From the cell containing the given text, extract its center point as [x, y] coordinate. 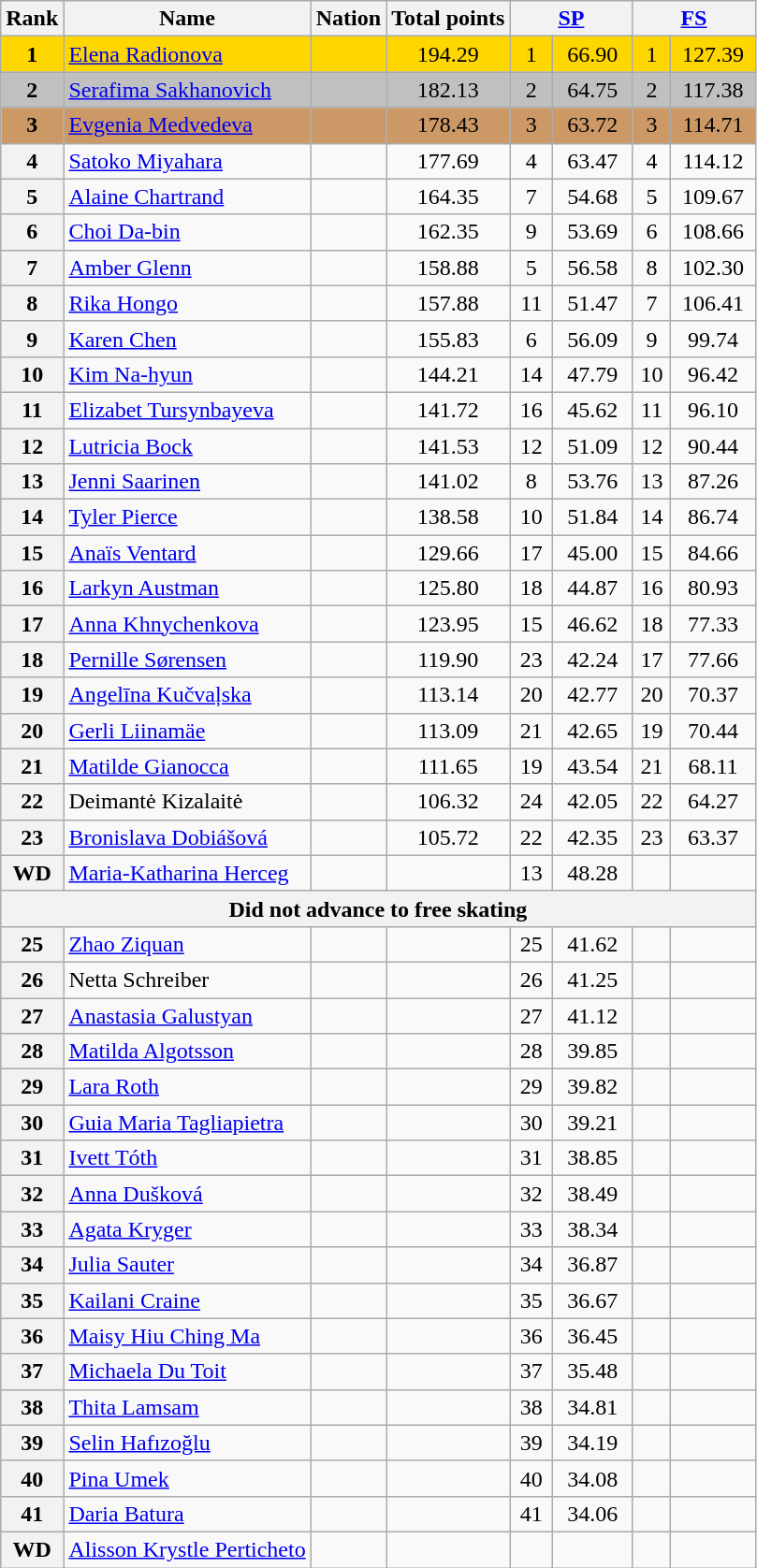
155.83 [448, 339]
111.65 [448, 766]
42.24 [593, 660]
Anna Dušková [187, 1194]
Total points [448, 19]
194.29 [448, 54]
114.71 [713, 125]
Deimantė Kizalaitė [187, 802]
Matilda Algotsson [187, 1052]
77.33 [713, 624]
119.90 [448, 660]
64.27 [713, 802]
Anaïs Ventard [187, 553]
41.62 [593, 944]
96.10 [713, 410]
39.85 [593, 1052]
Bronislava Dobiášová [187, 837]
Maisy Hiu Ching Ma [187, 1336]
Elizabet Tursynbayeva [187, 410]
90.44 [713, 446]
Anna Khnychenkova [187, 624]
70.44 [713, 731]
38.49 [593, 1194]
48.28 [593, 873]
102.30 [713, 268]
44.87 [593, 588]
138.58 [448, 517]
Gerli Liinamäe [187, 731]
42.65 [593, 731]
34.06 [593, 1514]
56.09 [593, 339]
127.39 [713, 54]
36.67 [593, 1300]
34.19 [593, 1443]
Guia Maria Tagliapietra [187, 1123]
Rika Hongo [187, 303]
96.42 [713, 374]
177.69 [448, 161]
42.77 [593, 695]
157.88 [448, 303]
SP [571, 19]
53.76 [593, 482]
87.26 [713, 482]
Zhao Ziquan [187, 944]
106.32 [448, 802]
117.38 [713, 90]
36.87 [593, 1265]
Kim Na-hyun [187, 374]
Matilde Gianocca [187, 766]
66.90 [593, 54]
Amber Glenn [187, 268]
34.81 [593, 1407]
Tyler Pierce [187, 517]
Elena Radionova [187, 54]
Lara Roth [187, 1087]
Lutricia Bock [187, 446]
Kailani Craine [187, 1300]
105.72 [448, 837]
24 [531, 802]
53.69 [593, 232]
56.58 [593, 268]
38.34 [593, 1229]
108.66 [713, 232]
Agata Kryger [187, 1229]
47.79 [593, 374]
51.47 [593, 303]
80.93 [713, 588]
Thita Lamsam [187, 1407]
123.95 [448, 624]
35.48 [593, 1372]
164.35 [448, 196]
63.37 [713, 837]
Maria-Katharina Herceg [187, 873]
70.37 [713, 695]
141.02 [448, 482]
Pina Umek [187, 1478]
Selin Hafızoğlu [187, 1443]
41.25 [593, 980]
34.08 [593, 1478]
Evgenia Medvedeva [187, 125]
144.21 [448, 374]
42.05 [593, 802]
113.14 [448, 695]
39.21 [593, 1123]
Karen Chen [187, 339]
51.84 [593, 517]
Ivett Tóth [187, 1158]
Anastasia Galustyan [187, 1015]
162.35 [448, 232]
Name [187, 19]
86.74 [713, 517]
41.12 [593, 1015]
Nation [348, 19]
FS [694, 19]
125.80 [448, 588]
Michaela Du Toit [187, 1372]
Did not advance to free skating [378, 908]
113.09 [448, 731]
68.11 [713, 766]
Rank [32, 19]
Pernille Sørensen [187, 660]
Julia Sauter [187, 1265]
106.41 [713, 303]
141.53 [448, 446]
114.12 [713, 161]
46.62 [593, 624]
39.82 [593, 1087]
Alisson Krystle Perticheto [187, 1549]
Netta Schreiber [187, 980]
43.54 [593, 766]
Serafima Sakhanovich [187, 90]
45.00 [593, 553]
38.85 [593, 1158]
Larkyn Austman [187, 588]
Jenni Saarinen [187, 482]
178.43 [448, 125]
141.72 [448, 410]
51.09 [593, 446]
63.47 [593, 161]
99.74 [713, 339]
84.66 [713, 553]
45.62 [593, 410]
Daria Batura [187, 1514]
158.88 [448, 268]
77.66 [713, 660]
42.35 [593, 837]
36.45 [593, 1336]
Choi Da-bin [187, 232]
54.68 [593, 196]
Angelīna Kučvaļska [187, 695]
63.72 [593, 125]
64.75 [593, 90]
182.13 [448, 90]
Satoko Miyahara [187, 161]
109.67 [713, 196]
Alaine Chartrand [187, 196]
129.66 [448, 553]
